From the cell containing the given text, extract its center point as (x, y) coordinate. 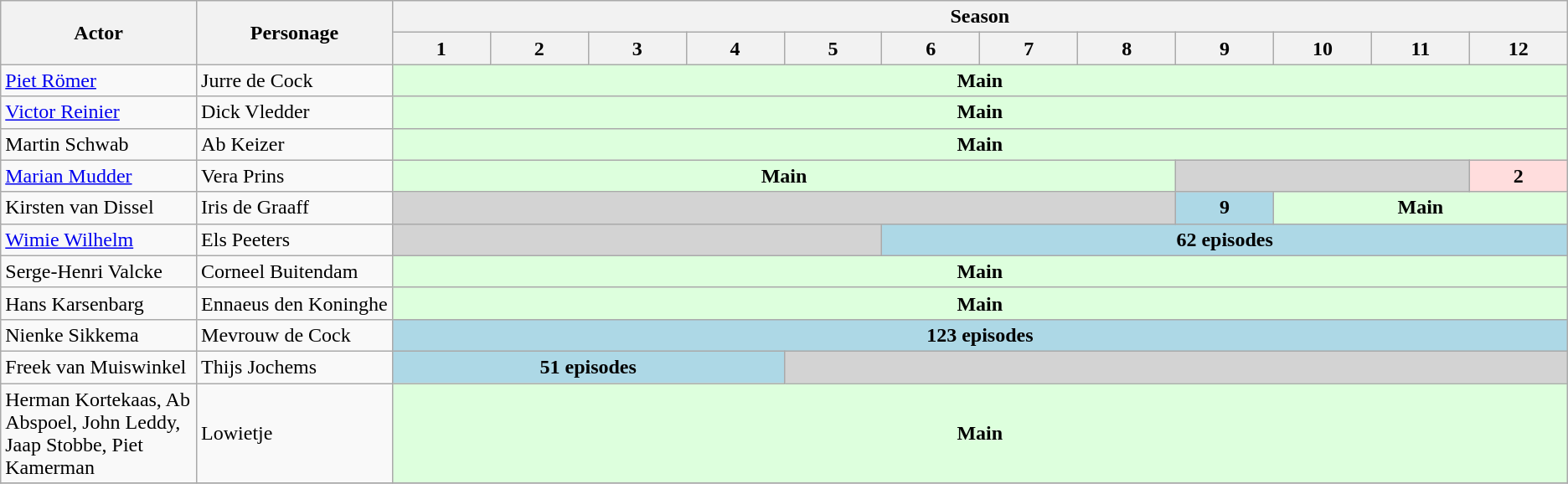
Nienke Sikkema (99, 335)
Mevrouw de Cock (295, 335)
Thijs Jochems (295, 367)
Lowietje (295, 434)
11 (1421, 49)
3 (637, 49)
7 (1029, 49)
Ennaeus den Koninghe (295, 303)
8 (1127, 49)
6 (931, 49)
Freek van Muiswinkel (99, 367)
Iris de Graaff (295, 208)
Hans Karsenbarg (99, 303)
Wimie Wilhelm (99, 239)
Ab Keizer (295, 144)
12 (1518, 49)
Corneel Buitendam (295, 271)
Herman Kortekaas, Ab Abspoel, John Leddy, Jaap Stobbe, Piet Kamerman (99, 434)
Marian Mudder (99, 176)
Season (980, 17)
Vera Prins (295, 176)
123 episodes (980, 335)
Personage (295, 33)
Jurre de Cock (295, 80)
Dick Vledder (295, 112)
Martin Schwab (99, 144)
1 (441, 49)
51 episodes (588, 367)
62 episodes (1225, 239)
5 (833, 49)
4 (735, 49)
Els Peeters (295, 239)
Kirsten van Dissel (99, 208)
Serge-Henri Valcke (99, 271)
10 (1323, 49)
Actor (99, 33)
Piet Römer (99, 80)
Victor Reinier (99, 112)
